Detect which cell encompasses the target text, then output its (x, y) center coordinate. 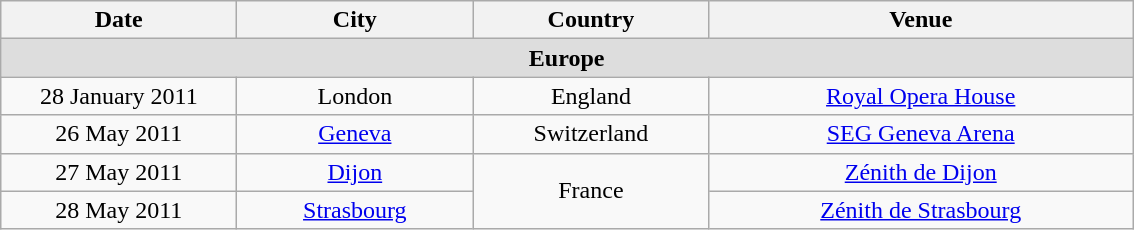
City (355, 20)
Strasbourg (355, 210)
Dijon (355, 172)
Switzerland (591, 134)
28 January 2011 (119, 96)
Geneva (355, 134)
Date (119, 20)
Zénith de Strasbourg (921, 210)
SEG Geneva Arena (921, 134)
England (591, 96)
Royal Opera House (921, 96)
London (355, 96)
26 May 2011 (119, 134)
Zénith de Dijon (921, 172)
27 May 2011 (119, 172)
28 May 2011 (119, 210)
Europe (567, 58)
France (591, 191)
Country (591, 20)
Venue (921, 20)
